Determine the (x, y) coordinate at the center of the cell enclosing the given text.  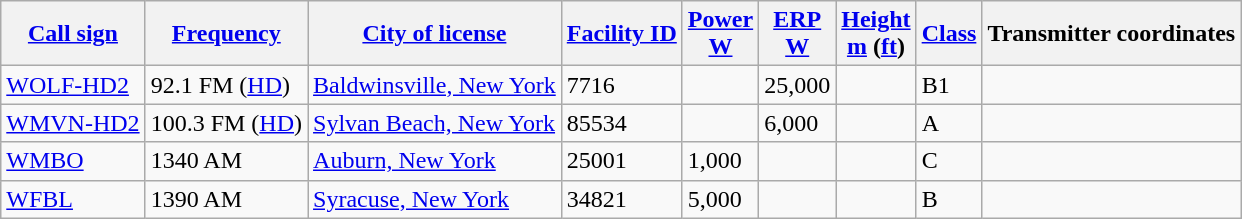
WFBL (73, 199)
Auburn, New York (435, 161)
PowerW (720, 34)
100.3 FM (HD) (226, 123)
6,000 (798, 123)
C (949, 161)
34821 (622, 199)
Heightm (ft) (876, 34)
25,000 (798, 85)
5,000 (720, 199)
Class (949, 34)
Call sign (73, 34)
City of license (435, 34)
1,000 (720, 161)
WOLF-HD2 (73, 85)
WMBO (73, 161)
25001 (622, 161)
Frequency (226, 34)
A (949, 123)
ERPW (798, 34)
B (949, 199)
1390 AM (226, 199)
Sylvan Beach, New York (435, 123)
92.1 FM (HD) (226, 85)
1340 AM (226, 161)
Facility ID (622, 34)
85534 (622, 123)
B1 (949, 85)
WMVN-HD2 (73, 123)
Syracuse, New York (435, 199)
7716 (622, 85)
Transmitter coordinates (1112, 34)
Baldwinsville, New York (435, 85)
